Capture the cell that displays the provided text and extract its [X, Y] central coordinate. 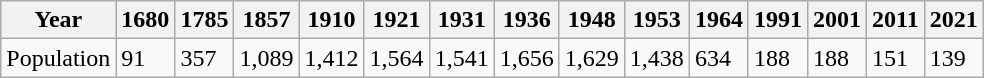
1,412 [332, 58]
Year [58, 20]
1948 [592, 20]
1,629 [592, 58]
1680 [146, 20]
1,541 [462, 58]
1,089 [266, 58]
634 [718, 58]
1936 [526, 20]
1921 [396, 20]
1857 [266, 20]
1785 [204, 20]
1,656 [526, 58]
2001 [838, 20]
91 [146, 58]
1,438 [656, 58]
2021 [954, 20]
357 [204, 58]
1953 [656, 20]
1964 [718, 20]
1931 [462, 20]
1910 [332, 20]
Population [58, 58]
151 [896, 58]
139 [954, 58]
2011 [896, 20]
1,564 [396, 58]
1991 [778, 20]
